Return [X, Y] of the center of cell containing provided text 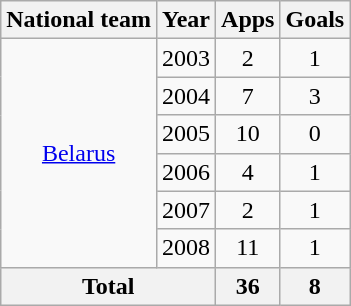
Total [108, 286]
Belarus [79, 153]
Year [186, 20]
36 [248, 286]
Apps [248, 20]
8 [315, 286]
2006 [186, 172]
3 [315, 96]
11 [248, 248]
7 [248, 96]
2003 [186, 58]
2004 [186, 96]
2008 [186, 248]
Goals [315, 20]
2005 [186, 134]
10 [248, 134]
2007 [186, 210]
National team [79, 20]
0 [315, 134]
4 [248, 172]
